Detect which cell encompasses the target text, then output its [x, y] center coordinate. 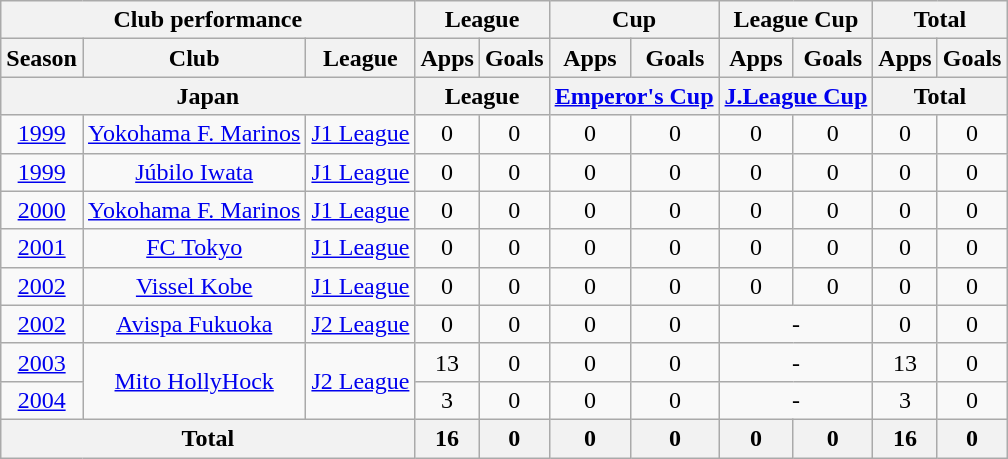
2000 [42, 210]
Avispa Fukuoka [194, 324]
2004 [42, 400]
2001 [42, 248]
Club performance [208, 20]
2003 [42, 362]
Júbilo Iwata [194, 172]
FC Tokyo [194, 248]
Vissel Kobe [194, 286]
Mito HollyHock [194, 381]
J.League Cup [796, 96]
Club [194, 58]
Emperor's Cup [634, 96]
Cup [634, 20]
League Cup [796, 20]
Season [42, 58]
Japan [208, 96]
